Detect which cell encompasses the target text, then output its [X, Y] center coordinate. 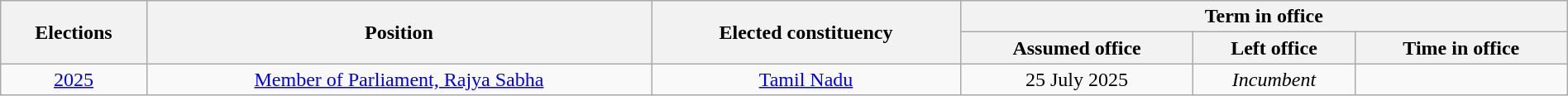
Position [399, 32]
Assumed office [1077, 48]
Member of Parliament, Rajya Sabha [399, 79]
Elected constituency [806, 32]
Tamil Nadu [806, 79]
25 July 2025 [1077, 79]
Term in office [1264, 17]
2025 [74, 79]
Left office [1274, 48]
Elections [74, 32]
Incumbent [1274, 79]
Time in office [1460, 48]
